Determine the [x, y] coordinate at the center of the cell enclosing the given text.  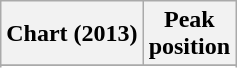
Chart (2013) [72, 34]
Peakposition [189, 34]
